Detect which cell encompasses the target text, then output its [X, Y] center coordinate. 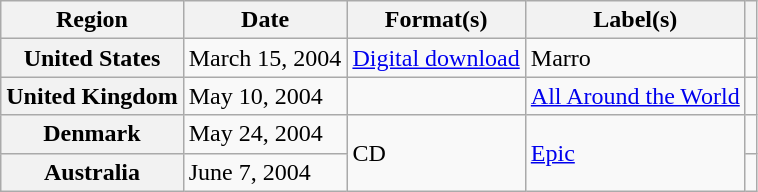
Region [92, 20]
May 10, 2004 [265, 96]
Epic [635, 153]
Digital download [436, 58]
Label(s) [635, 20]
Marro [635, 58]
March 15, 2004 [265, 58]
May 24, 2004 [265, 134]
Australia [92, 172]
United States [92, 58]
June 7, 2004 [265, 172]
Denmark [92, 134]
CD [436, 153]
United Kingdom [92, 96]
Format(s) [436, 20]
All Around the World [635, 96]
Date [265, 20]
